Return the [x, y] coordinate for the center point of the cell that contains the specified text.  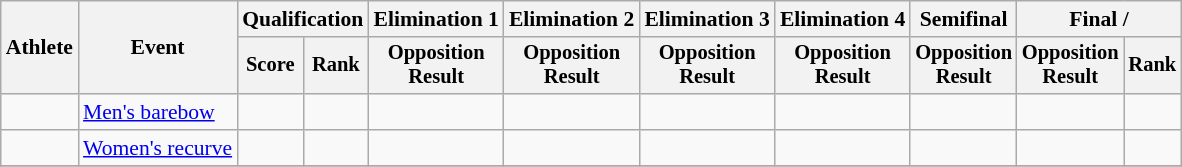
Event [158, 48]
Elimination 3 [706, 19]
Athlete [40, 48]
Elimination 4 [842, 19]
Men's barebow [158, 112]
Final / [1099, 19]
Qualification [302, 19]
Elimination 1 [436, 19]
Elimination 2 [572, 19]
Women's recurve [158, 148]
Score [270, 66]
Semifinal [964, 19]
